Capture the cell that displays the provided text and extract its [X, Y] central coordinate. 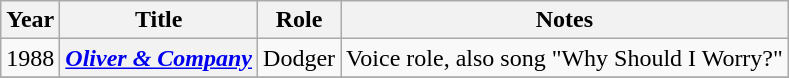
Oliver & Company [159, 58]
Voice role, also song "Why Should I Worry?" [565, 58]
Dodger [300, 58]
Notes [565, 20]
Title [159, 20]
Year [30, 20]
1988 [30, 58]
Role [300, 20]
